Extract the (x, y) coordinate from the center of the cell holding the provided text.  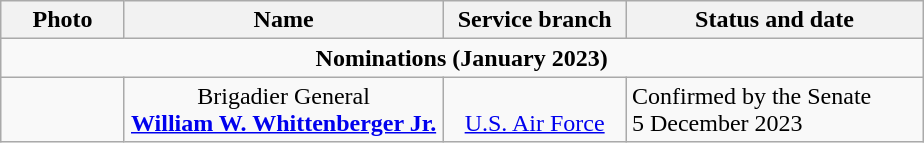
Status and date (774, 20)
Confirmed by the Senate5 December 2023 (774, 110)
Brigadier GeneralWilliam W. Whittenberger Jr. (284, 110)
Name (284, 20)
Nominations (January 2023) (462, 58)
U.S. Air Force (535, 110)
Photo (63, 20)
Service branch (535, 20)
